Identify which cell holds the provided text, then report its (x, y) central coordinate. 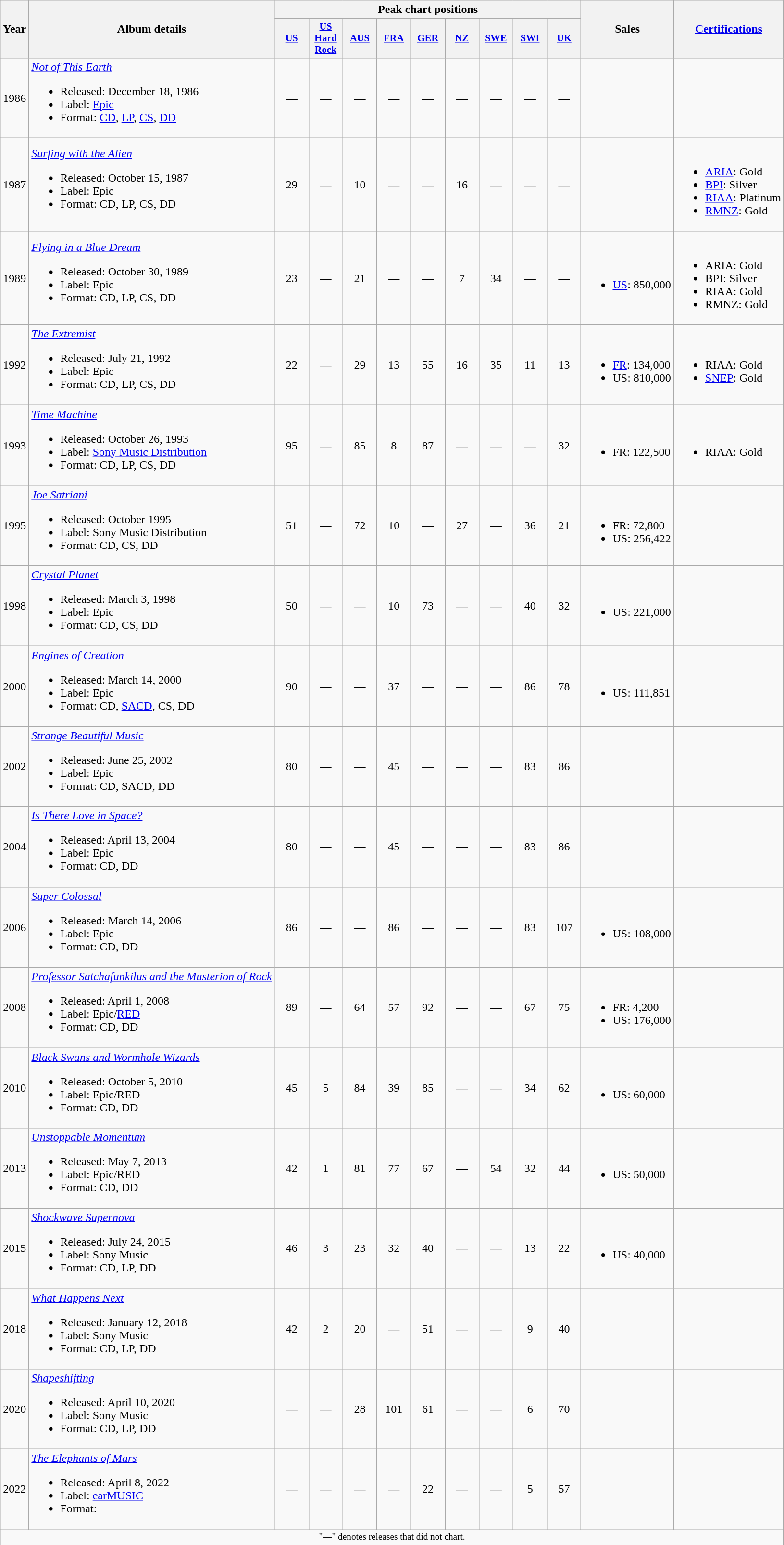
1 (326, 1168)
84 (360, 1087)
US: 850,000 (627, 278)
75 (564, 1008)
1987 (14, 185)
Super ColossalReleased: March 14, 2006Label: EpicFormat: CD, DD (152, 927)
2015 (14, 1248)
2000 (14, 686)
Flying in a Blue DreamReleased: October 30, 1989Label: EpicFormat: CD, LP, CS, DD (152, 278)
The ExtremistReleased: July 21, 1992Label: EpicFormat: CD, LP, CS, DD (152, 365)
72 (360, 526)
1989 (14, 278)
AUS (360, 38)
2022 (14, 1489)
FR: 72,800US: 256,422 (627, 526)
27 (462, 526)
Strange Beautiful MusicReleased: June 25, 2002Label: EpicFormat: CD, SACD, DD (152, 766)
FR: 134,000US: 810,000 (627, 365)
78 (564, 686)
11 (530, 365)
2 (326, 1329)
95 (291, 445)
20 (360, 1329)
87 (428, 445)
6 (530, 1408)
1998 (14, 606)
35 (496, 365)
46 (291, 1248)
2004 (14, 847)
73 (428, 606)
8 (394, 445)
RIAA: GoldSNEP: Gold (729, 365)
28 (360, 1408)
RIAA: Gold (729, 445)
Professor Satchafunkilus and the Musterion of RockReleased: April 1, 2008Label: Epic/REDFormat: CD, DD (152, 1008)
Joe SatrianiReleased: October 1995Label: Sony Music DistributionFormat: CD, CS, DD (152, 526)
36 (530, 526)
Sales (627, 29)
89 (291, 1008)
Shockwave SupernovaReleased: July 24, 2015Label: Sony MusicFormat: CD, LP, DD (152, 1248)
61 (428, 1408)
US: 221,000 (627, 606)
FRA (394, 38)
Black Swans and Wormhole WizardsReleased: October 5, 2010Label: Epic/REDFormat: CD, DD (152, 1087)
US: 108,000 (627, 927)
50 (291, 606)
US: 50,000 (627, 1168)
2006 (14, 927)
64 (360, 1008)
US (291, 38)
37 (394, 686)
GER (428, 38)
FR: 4,200US: 176,000 (627, 1008)
Surfing with the AlienReleased: October 15, 1987Label: EpicFormat: CD, LP, CS, DD (152, 185)
55 (428, 365)
Year (14, 29)
54 (496, 1168)
2013 (14, 1168)
2008 (14, 1008)
US: 111,851 (627, 686)
77 (394, 1168)
USHard Rock (326, 38)
US: 60,000 (627, 1087)
39 (394, 1087)
70 (564, 1408)
2020 (14, 1408)
1986 (14, 98)
Not of This EarthReleased: December 18, 1986Label: EpicFormat: CD, LP, CS, DD (152, 98)
92 (428, 1008)
3 (326, 1248)
81 (360, 1168)
Crystal PlanetReleased: March 3, 1998Label: EpicFormat: CD, CS, DD (152, 606)
1995 (14, 526)
Engines of CreationReleased: March 14, 2000Label: EpicFormat: CD, SACD, CS, DD (152, 686)
ARIA: GoldBPI: SilverRIAA: PlatinumRMNZ: Gold (729, 185)
2002 (14, 766)
62 (564, 1087)
2010 (14, 1087)
9 (530, 1329)
1993 (14, 445)
Album details (152, 29)
7 (462, 278)
Time MachineReleased: October 26, 1993Label: Sony Music DistributionFormat: CD, LP, CS, DD (152, 445)
SWE (496, 38)
US: 40,000 (627, 1248)
ARIA: GoldBPI: SilverRIAA: GoldRMNZ: Gold (729, 278)
UK (564, 38)
Is There Love in Space?Released: April 13, 2004Label: EpicFormat: CD, DD (152, 847)
The Elephants of MarsReleased: April 8, 2022Label: earMUSICFormat: (152, 1489)
FR: 122,500 (627, 445)
44 (564, 1168)
What Happens NextReleased: January 12, 2018Label: Sony MusicFormat: CD, LP, DD (152, 1329)
SWI (530, 38)
Unstoppable MomentumReleased: May 7, 2013Label: Epic/REDFormat: CD, DD (152, 1168)
ShapeshiftingReleased: April 10, 2020Label: Sony MusicFormat: CD, LP, DD (152, 1408)
101 (394, 1408)
1992 (14, 365)
2018 (14, 1329)
NZ (462, 38)
107 (564, 927)
Peak chart positions (428, 10)
Certifications (729, 29)
"—" denotes releases that did not chart. (392, 1537)
90 (291, 686)
